Find where the given text appears and provide that cell's center as (x, y) coordinate. 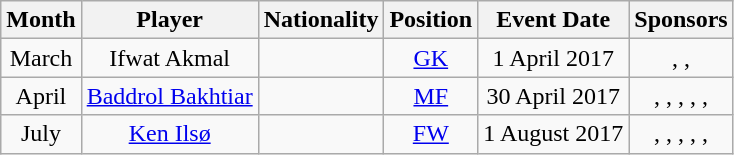
30 April 2017 (554, 96)
Baddrol Bakhtiar (170, 96)
1 April 2017 (554, 58)
MF (431, 96)
Nationality (321, 20)
Ifwat Akmal (170, 58)
1 August 2017 (554, 134)
Ken Ilsø (170, 134)
GK (431, 58)
July (41, 134)
March (41, 58)
Position (431, 20)
, , (681, 58)
Month (41, 20)
FW (431, 134)
Sponsors (681, 20)
Event Date (554, 20)
Player (170, 20)
April (41, 96)
